Search for the cell housing the specified text and yield its [X, Y] center coordinate. 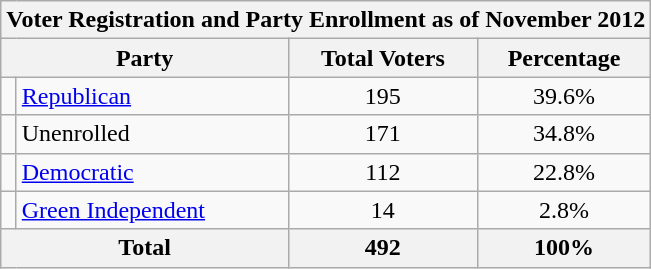
Percentage [564, 58]
171 [382, 134]
Republican [152, 96]
100% [564, 248]
Total Voters [382, 58]
Party [145, 58]
Voter Registration and Party Enrollment as of November 2012 [326, 20]
14 [382, 210]
39.6% [564, 96]
22.8% [564, 172]
195 [382, 96]
Green Independent [152, 210]
112 [382, 172]
492 [382, 248]
Unenrolled [152, 134]
34.8% [564, 134]
2.8% [564, 210]
Democratic [152, 172]
Total [145, 248]
